Output the (X, Y) coordinate of the center of the cell containing the given text.  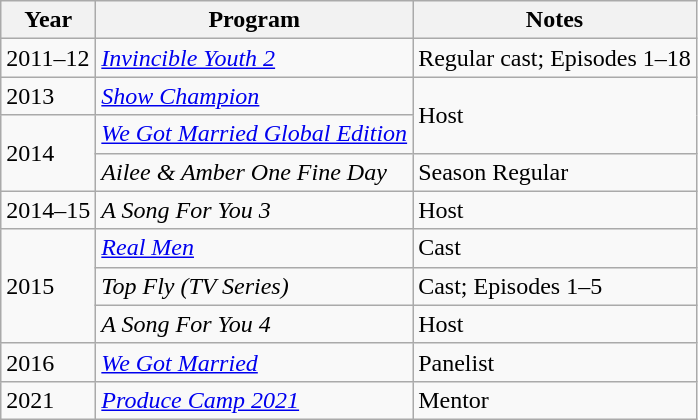
We Got Married (254, 362)
We Got Married Global Edition (254, 134)
Real Men (254, 248)
Mentor (555, 400)
Program (254, 20)
2011–12 (48, 58)
2013 (48, 96)
Cast (555, 248)
Notes (555, 20)
Invincible Youth 2 (254, 58)
2014–15 (48, 210)
Panelist (555, 362)
2021 (48, 400)
Show Champion (254, 96)
Top Fly (TV Series) (254, 286)
Ailee & Amber One Fine Day (254, 172)
Regular cast; Episodes 1–18 (555, 58)
Produce Camp 2021 (254, 400)
2015 (48, 286)
A Song For You 3 (254, 210)
Season Regular (555, 172)
Year (48, 20)
Cast; Episodes 1–5 (555, 286)
2014 (48, 153)
A Song For You 4 (254, 324)
2016 (48, 362)
